Identify which cell holds the provided text, then report its (x, y) central coordinate. 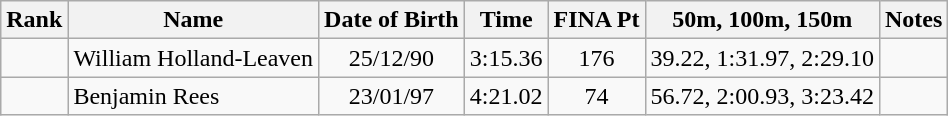
Benjamin Rees (194, 96)
4:21.02 (506, 96)
Time (506, 20)
23/01/97 (392, 96)
74 (596, 96)
25/12/90 (392, 58)
Notes (913, 20)
Name (194, 20)
Rank (34, 20)
Date of Birth (392, 20)
56.72, 2:00.93, 3:23.42 (762, 96)
3:15.36 (506, 58)
FINA Pt (596, 20)
39.22, 1:31.97, 2:29.10 (762, 58)
William Holland-Leaven (194, 58)
50m, 100m, 150m (762, 20)
176 (596, 58)
